Find where the given text appears and provide that cell's center as [x, y] coordinate. 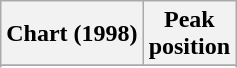
Chart (1998) [72, 34]
Peakposition [189, 34]
